Return the (x, y) coordinate for the center point of the cell that contains the specified text.  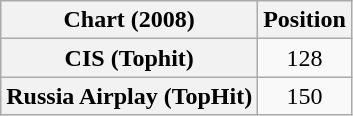
CIS (Tophit) (130, 58)
Chart (2008) (130, 20)
150 (305, 96)
Position (305, 20)
Russia Airplay (TopHit) (130, 96)
128 (305, 58)
